Find where the given text appears and provide that cell's center as (x, y) coordinate. 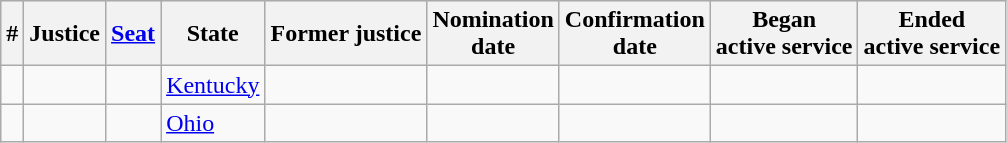
Ohio (213, 123)
# (12, 34)
Confirmationdate (634, 34)
Kentucky (213, 85)
Justice (65, 34)
Former justice (346, 34)
Beganactive service (784, 34)
Endedactive service (932, 34)
State (213, 34)
Nominationdate (493, 34)
Seat (134, 34)
